Return the (X, Y) coordinate for the center point of the cell that contains the specified text.  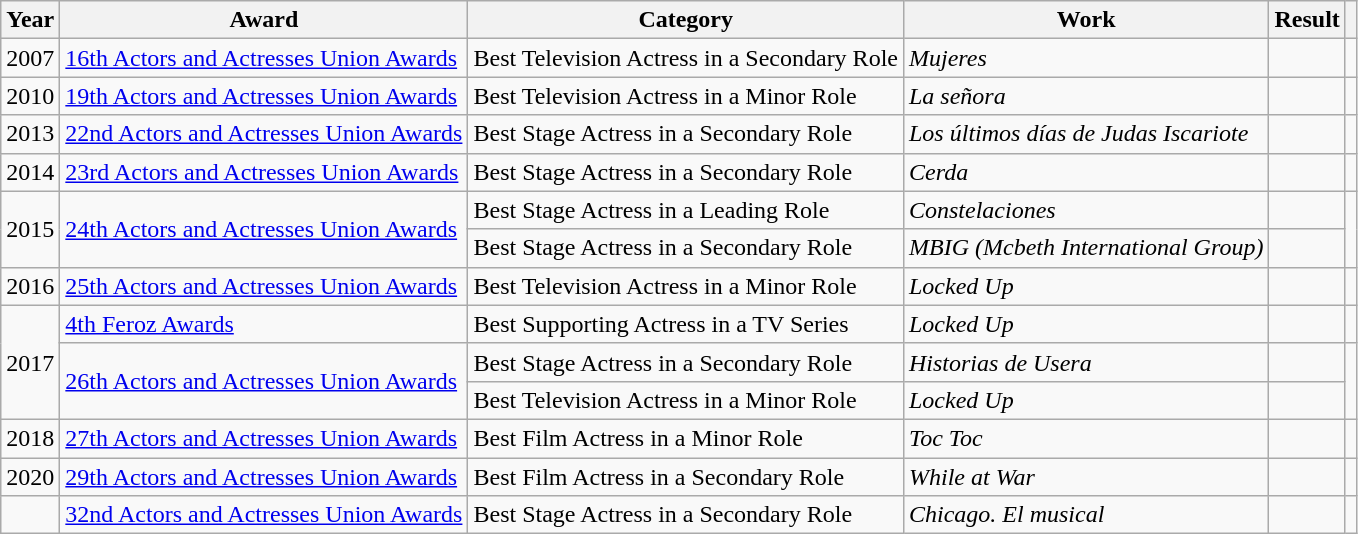
32nd Actors and Actresses Union Awards (264, 515)
Best Stage Actress in a Leading Role (686, 210)
26th Actors and Actresses Union Awards (264, 381)
27th Actors and Actresses Union Awards (264, 438)
19th Actors and Actresses Union Awards (264, 96)
Chicago. El musical (1086, 515)
Work (1086, 20)
Best Film Actress in a Secondary Role (686, 477)
29th Actors and Actresses Union Awards (264, 477)
MBIG (Mcbeth International Group) (1086, 248)
2017 (30, 362)
2014 (30, 172)
2015 (30, 229)
Toc Toc (1086, 438)
Best Television Actress in a Secondary Role (686, 58)
Category (686, 20)
2020 (30, 477)
4th Feroz Awards (264, 324)
2016 (30, 286)
16th Actors and Actresses Union Awards (264, 58)
2007 (30, 58)
Los últimos días de Judas Iscariote (1086, 134)
Year (30, 20)
24th Actors and Actresses Union Awards (264, 229)
Best Film Actress in a Minor Role (686, 438)
Award (264, 20)
25th Actors and Actresses Union Awards (264, 286)
Historias de Usera (1086, 362)
23rd Actors and Actresses Union Awards (264, 172)
2010 (30, 96)
2018 (30, 438)
La señora (1086, 96)
Mujeres (1086, 58)
Cerda (1086, 172)
While at War (1086, 477)
2013 (30, 134)
Result (1307, 20)
Constelaciones (1086, 210)
Best Supporting Actress in a TV Series (686, 324)
22nd Actors and Actresses Union Awards (264, 134)
